Search for the cell housing the specified text and yield its [x, y] center coordinate. 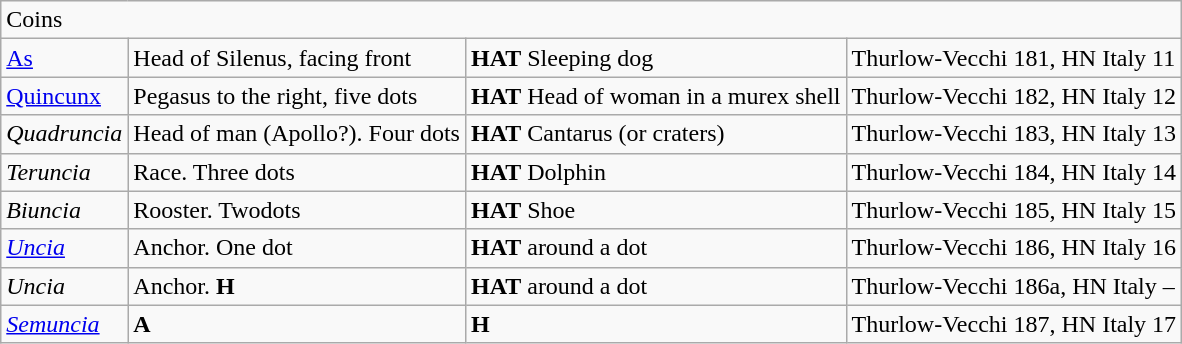
HAT Dolphin [656, 172]
HAT Sleeping dog [656, 58]
Semuncia [64, 324]
Thurlow-Vecchi 185, HN Italy 15 [1014, 210]
Thurlow-Vecchi 186a, HN Italy – [1014, 286]
Rooster. Twodots [297, 210]
Quadruncia [64, 134]
Teruncia [64, 172]
Biuncia [64, 210]
Thurlow-Vecchi 183, HN Italy 13 [1014, 134]
H [656, 324]
Thurlow-Vecchi 187, HN Italy 17 [1014, 324]
Head of Silenus, facing front [297, 58]
Thurlow-Vecchi 181, HN Italy 11 [1014, 58]
Pegasus to the right, five dots [297, 96]
Thurlow-Vecchi 186, HN Italy 16 [1014, 248]
Quincunx [64, 96]
Coins [592, 20]
Thurlow-Vecchi 182, HN Italy 12 [1014, 96]
Head of man (Apollo?). Four dots [297, 134]
HAT Cantarus (or craters) [656, 134]
HAT Shoe [656, 210]
A [297, 324]
Anchor. One dot [297, 248]
As [64, 58]
Anchor. H [297, 286]
Thurlow-Vecchi 184, HN Italy 14 [1014, 172]
Race. Three dots [297, 172]
HAT Head of woman in a murex shell [656, 96]
